Return the [x, y] coordinate for the center point of the cell that contains the specified text.  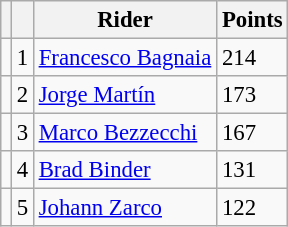
Johann Zarco [124, 208]
3 [22, 133]
Marco Bezzecchi [124, 133]
173 [252, 95]
1 [22, 58]
4 [22, 170]
122 [252, 208]
5 [22, 208]
Jorge Martín [124, 95]
167 [252, 133]
131 [252, 170]
Rider [124, 20]
Points [252, 20]
Francesco Bagnaia [124, 58]
214 [252, 58]
Brad Binder [124, 170]
2 [22, 95]
